Detect which cell encompasses the target text, then output its (x, y) center coordinate. 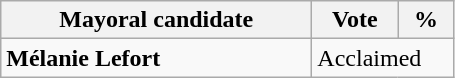
Acclaimed (383, 58)
Vote (355, 20)
% (426, 20)
Mayoral candidate (156, 20)
Mélanie Lefort (156, 58)
